Provide the [X, Y] coordinate of the cell's center where the given text is located.  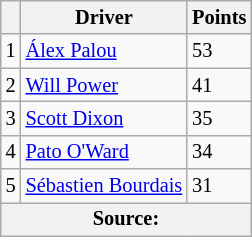
35 [219, 118]
Sébastien Bourdais [104, 186]
41 [219, 85]
4 [11, 152]
2 [11, 85]
5 [11, 186]
Source: [126, 219]
3 [11, 118]
31 [219, 186]
Scott Dixon [104, 118]
Points [219, 17]
Álex Palou [104, 51]
Driver [104, 17]
34 [219, 152]
Will Power [104, 85]
1 [11, 51]
53 [219, 51]
Pato O'Ward [104, 152]
